Identify which cell holds the provided text, then report its (x, y) central coordinate. 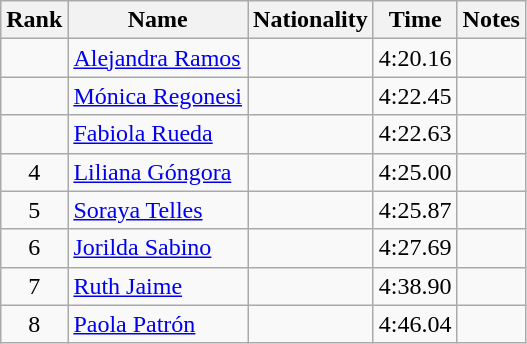
8 (34, 324)
Mónica Regonesi (158, 96)
4:22.45 (415, 96)
5 (34, 210)
7 (34, 286)
Soraya Telles (158, 210)
Paola Patrón (158, 324)
4:25.00 (415, 172)
4:22.63 (415, 134)
Notes (491, 20)
4:46.04 (415, 324)
Name (158, 20)
4 (34, 172)
Time (415, 20)
6 (34, 248)
4:27.69 (415, 248)
Liliana Góngora (158, 172)
Fabiola Rueda (158, 134)
Ruth Jaime (158, 286)
Rank (34, 20)
4:25.87 (415, 210)
4:20.16 (415, 58)
4:38.90 (415, 286)
Nationality (311, 20)
Jorilda Sabino (158, 248)
Alejandra Ramos (158, 58)
